Return [x, y] of the center of cell containing provided text 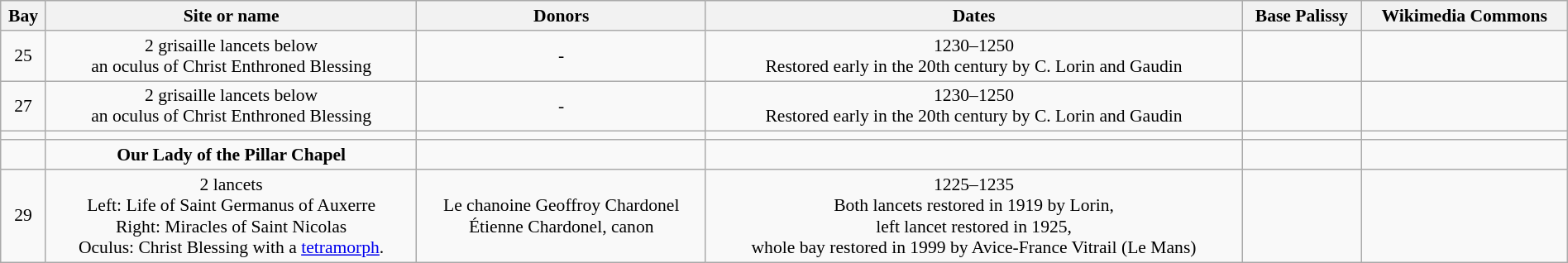
1225–1235Both lancets restored in 1919 by Lorin, left lancet restored in 1925,whole bay restored in 1999 by Avice-France Vitrail (Le Mans) [973, 216]
Base Palissy [1302, 16]
Bay [23, 16]
Wikimedia Commons [1464, 16]
27 [23, 106]
29 [23, 216]
Site or name [232, 16]
Le chanoine Geoffroy ChardonelÉtienne Chardonel, canon [562, 216]
Donors [562, 16]
Dates [973, 16]
Our Lady of the Pillar Chapel [232, 155]
25 [23, 56]
2 lancetsLeft: Life of Saint Germanus of AuxerreRight: Miracles of Saint NicolasOculus: Christ Blessing with a tetramorph. [232, 216]
